Identify which cell holds the provided text, then report its [x, y] central coordinate. 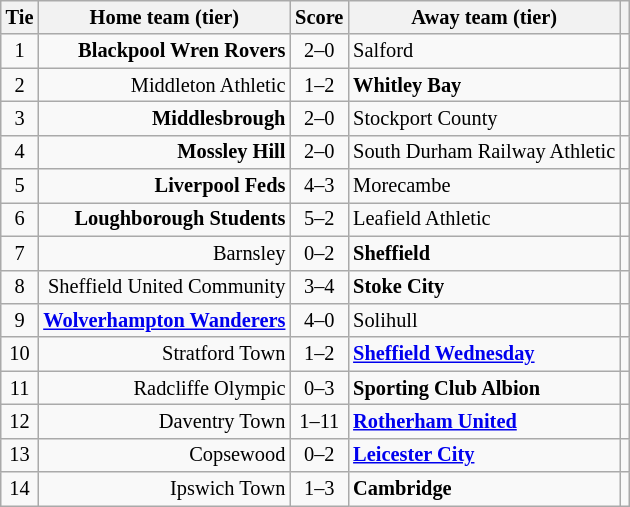
Stockport County [484, 118]
Leafield Athletic [484, 219]
Liverpool Feds [164, 186]
Whitley Bay [484, 85]
0–3 [319, 388]
14 [20, 489]
7 [20, 253]
Rotherham United [484, 421]
Sheffield Wednesday [484, 354]
Blackpool Wren Rovers [164, 51]
1 [20, 51]
11 [20, 388]
Score [319, 17]
Radcliffe Olympic [164, 388]
South Durham Railway Athletic [484, 152]
5 [20, 186]
Barnsley [164, 253]
Morecambe [484, 186]
Copsewood [164, 455]
Daventry Town [164, 421]
Ipswich Town [164, 489]
4 [20, 152]
Mossley Hill [164, 152]
8 [20, 287]
Tie [20, 17]
3 [20, 118]
Home team (tier) [164, 17]
4–0 [319, 320]
3–4 [319, 287]
Loughborough Students [164, 219]
Wolverhampton Wanderers [164, 320]
2 [20, 85]
10 [20, 354]
1–3 [319, 489]
6 [20, 219]
Middlesbrough [164, 118]
Middleton Athletic [164, 85]
Leicester City [484, 455]
Sheffield United Community [164, 287]
Sheffield [484, 253]
1–11 [319, 421]
4–3 [319, 186]
Salford [484, 51]
Cambridge [484, 489]
Solihull [484, 320]
Stoke City [484, 287]
Stratford Town [164, 354]
Away team (tier) [484, 17]
9 [20, 320]
Sporting Club Albion [484, 388]
12 [20, 421]
5–2 [319, 219]
13 [20, 455]
